Output the (X, Y) coordinate of the center of the cell containing the given text.  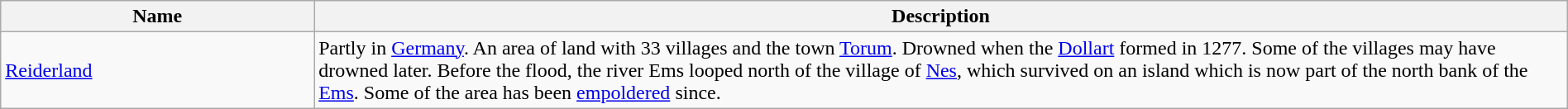
Reiderland (157, 70)
Name (157, 17)
Description (941, 17)
